Extract the [X, Y] coordinate from the center of the cell holding the provided text.  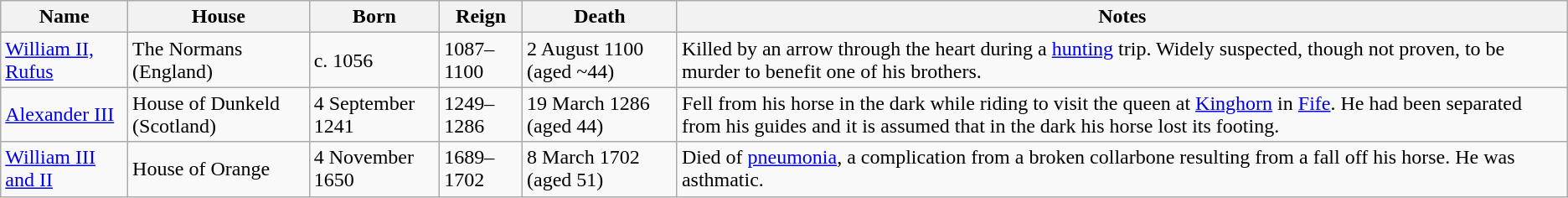
c. 1056 [374, 60]
House of Dunkeld (Scotland) [219, 114]
1689–1702 [481, 169]
Born [374, 17]
William II, Rufus [64, 60]
Notes [1122, 17]
Reign [481, 17]
Killed by an arrow through the heart during a hunting trip. Widely suspected, though not proven, to be murder to benefit one of his brothers. [1122, 60]
4 November 1650 [374, 169]
Died of pneumonia, a complication from a broken collarbone resulting from a fall off his horse. He was asthmatic. [1122, 169]
19 March 1286 (aged 44) [600, 114]
Death [600, 17]
8 March 1702 (aged 51) [600, 169]
2 August 1100 (aged ~44) [600, 60]
1249–1286 [481, 114]
4 September 1241 [374, 114]
House [219, 17]
House of Orange [219, 169]
Name [64, 17]
1087–1100 [481, 60]
Alexander III [64, 114]
William III and II [64, 169]
The Normans (England) [219, 60]
